Locate the cell with the specified text and output its [x, y] center coordinate. 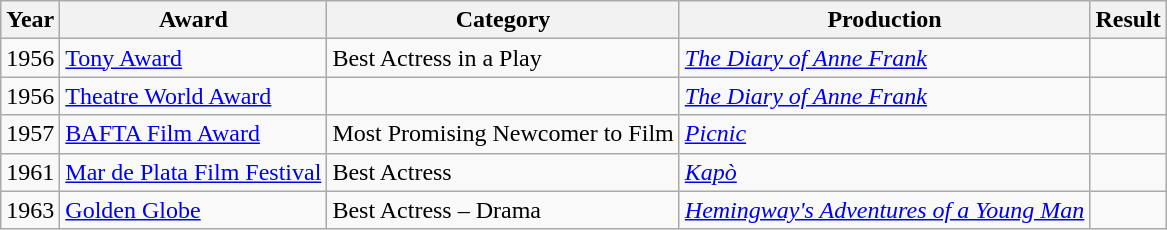
Category [503, 20]
Picnic [884, 134]
Tony Award [194, 58]
Best Actress in a Play [503, 58]
Best Actress [503, 172]
Production [884, 20]
Most Promising Newcomer to Film [503, 134]
Theatre World Award [194, 96]
Golden Globe [194, 210]
1963 [30, 210]
Year [30, 20]
1961 [30, 172]
Result [1128, 20]
BAFTA Film Award [194, 134]
Hemingway's Adventures of a Young Man [884, 210]
Best Actress – Drama [503, 210]
Kapò [884, 172]
Mar de Plata Film Festival [194, 172]
1957 [30, 134]
Award [194, 20]
